Locate the cell with the specified text and output its (x, y) center coordinate. 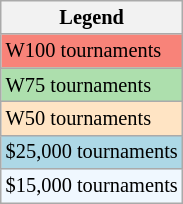
W50 tournaments (92, 118)
Legend (92, 17)
W75 tournaments (92, 85)
$15,000 tournaments (92, 186)
W100 tournaments (92, 51)
$25,000 tournaments (92, 152)
